Detect which cell encompasses the target text, then output its [x, y] center coordinate. 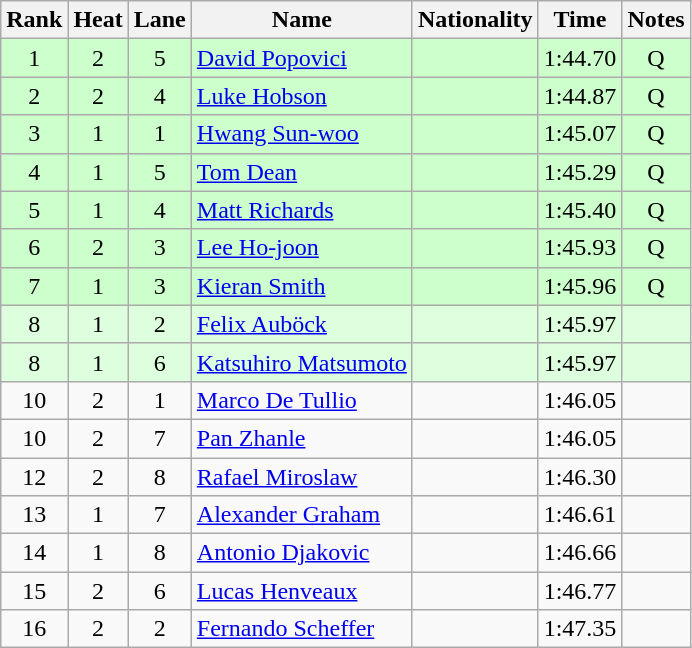
Pan Zhanle [302, 438]
1:44.87 [580, 96]
Antonio Djakovic [302, 553]
Fernando Scheffer [302, 629]
Notes [656, 20]
1:45.93 [580, 248]
1:45.40 [580, 210]
Lucas Henveaux [302, 591]
Matt Richards [302, 210]
15 [34, 591]
1:47.35 [580, 629]
14 [34, 553]
Lee Ho-joon [302, 248]
Katsuhiro Matsumoto [302, 362]
16 [34, 629]
Rafael Miroslaw [302, 477]
Hwang Sun-woo [302, 134]
Heat [98, 20]
Luke Hobson [302, 96]
1:44.70 [580, 58]
Alexander Graham [302, 515]
1:46.61 [580, 515]
1:45.29 [580, 172]
Felix Auböck [302, 324]
Rank [34, 20]
Name [302, 20]
1:46.30 [580, 477]
Lane [160, 20]
1:46.66 [580, 553]
Time [580, 20]
1:45.07 [580, 134]
Tom Dean [302, 172]
1:45.96 [580, 286]
13 [34, 515]
Kieran Smith [302, 286]
1:46.77 [580, 591]
Nationality [475, 20]
Marco De Tullio [302, 400]
David Popovici [302, 58]
12 [34, 477]
